Scan for the cell matching the given text and deliver its [x, y] coordinate at center. 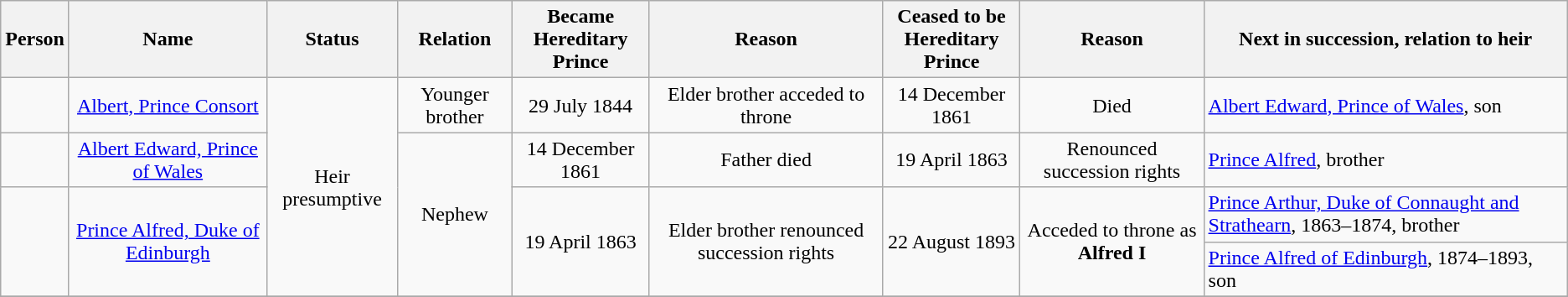
BecameHereditary Prince [580, 39]
Status [332, 39]
Renounced succession rights [1112, 159]
Prince Alfred, Duke of Edinburgh [168, 242]
22 August 1893 [952, 242]
Next in succession, relation to heir [1385, 39]
Prince Alfred, brother [1385, 159]
Acceded to throne as Alfred I [1112, 242]
Nephew [455, 215]
Father died [766, 159]
Albert Edward, Prince of Wales [168, 159]
Died [1112, 106]
Ceased to beHereditary Prince [952, 39]
Elder brother renounced succession rights [766, 242]
Albert, Prince Consort [168, 106]
Elder brother acceded to throne [766, 106]
Prince Arthur, Duke of Connaught and Strathearn, 1863–1874, brother [1385, 215]
Person [35, 39]
29 July 1844 [580, 106]
Albert Edward, Prince of Wales, son [1385, 106]
Heir presumptive [332, 187]
Relation [455, 39]
Younger brother [455, 106]
Prince Alfred of Edinburgh, 1874–1893, son [1385, 268]
Name [168, 39]
